Capture the cell that displays the provided text and extract its [x, y] central coordinate. 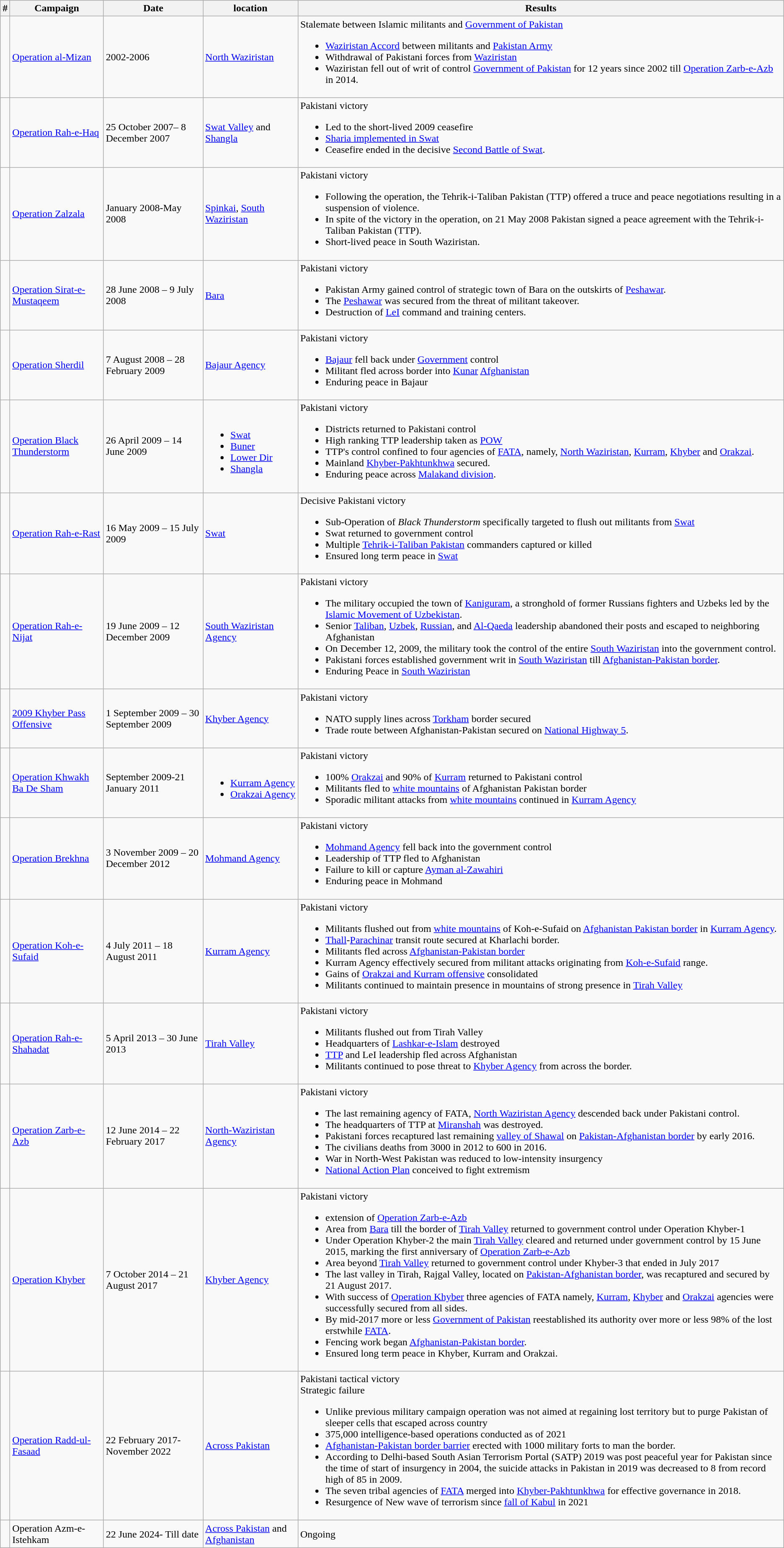
7 August 2008 – 28 February 2009 [153, 365]
September 2009-21 January 2011 [153, 782]
Swat Valley and Shangla [250, 132]
Across Pakistan [250, 1446]
Mohmand Agency [250, 858]
Bara [250, 295]
Operation Zarb-e-Azb [57, 1136]
Across Pakistan and Afghanistan [250, 1534]
Tirah Valley [250, 1044]
North-Waziristan Agency [250, 1136]
Pakistani victoryBajaur fell back under Government controlMilitant fled across border into Kunar AfghanistanEnduring peace in Bajaur [541, 365]
19 June 2009 – 12 December 2009 [153, 632]
Operation Koh-e-Sufaid [57, 951]
Results [541, 8]
Operation Black Thunderstorm [57, 446]
5 April 2013 – 30 June 2013 [153, 1044]
Operation Rah-e-Rast [57, 533]
Operation Rah-e-Nijat [57, 632]
Spinkai, South Waziristan [250, 214]
Operation Rah-e-Haq [57, 132]
Ongoing [541, 1534]
Bajaur Agency [250, 365]
SwatBunerLower DirShangla [250, 446]
2009 Khyber Pass Offensive [57, 718]
22 February 2017- November 2022 [153, 1446]
2002-2006 [153, 57]
Kurram Agency [250, 951]
22 June 2024- Till date [153, 1534]
Operation Khwakh Ba De Sham [57, 782]
Swat [250, 533]
Operation Zalzala [57, 214]
Operation Radd-ul-Fasaad [57, 1446]
location [250, 8]
January 2008-May 2008 [153, 214]
# [5, 8]
Pakistani victoryNATO supply lines across Torkham border securedTrade route between Afghanistan-Pakistan secured on National Highway 5. [541, 718]
Operation Rah-e-Shahadat [57, 1044]
Pakistani victoryLed to the short-lived 2009 ceasefireSharia implemented in SwatCeasefire ended in the decisive Second Battle of Swat. [541, 132]
Operation Sirat-e-Mustaqeem [57, 295]
16 May 2009 – 15 July 2009 [153, 533]
Operation Khyber [57, 1280]
Operation al-Mizan [57, 57]
Operation Sherdil [57, 365]
Kurram AgencyOrakzai Agency [250, 782]
12 June 2014 – 22 February 2017 [153, 1136]
Operation Azm-e-Istehkam [57, 1534]
3 November 2009 – 20 December 2012 [153, 858]
25 October 2007– 8 December 2007 [153, 132]
26 April 2009 – 14 June 2009 [153, 446]
28 June 2008 – 9 July 2008 [153, 295]
North Waziristan [250, 57]
Date [153, 8]
Campaign [57, 8]
7 October 2014 – 21 August 2017 [153, 1280]
Operation Brekhna [57, 858]
South Waziristan Agency [250, 632]
4 July 2011 – 18 August 2011 [153, 951]
1 September 2009 – 30 September 2009 [153, 718]
